Return the (x, y) coordinate for the center point of the cell that contains the specified text.  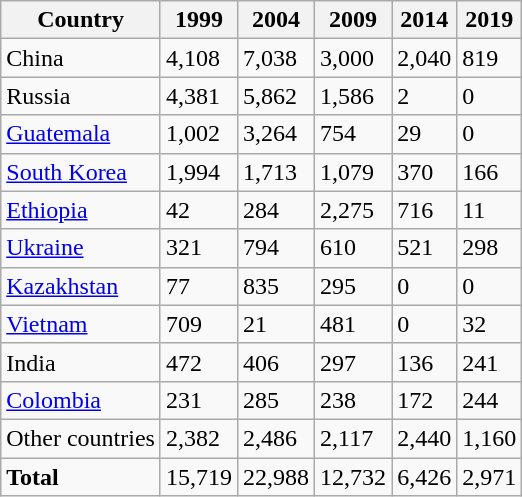
481 (354, 324)
238 (354, 400)
22,988 (276, 477)
2,117 (354, 438)
15,719 (198, 477)
Russia (81, 96)
244 (490, 400)
2019 (490, 20)
241 (490, 362)
Kazakhstan (81, 286)
2,040 (424, 58)
1,586 (354, 96)
Ethiopia (81, 210)
472 (198, 362)
716 (424, 210)
Ukraine (81, 248)
136 (424, 362)
11 (490, 210)
Total (81, 477)
406 (276, 362)
42 (198, 210)
2,440 (424, 438)
2,275 (354, 210)
521 (424, 248)
2004 (276, 20)
1,079 (354, 172)
India (81, 362)
South Korea (81, 172)
297 (354, 362)
166 (490, 172)
2014 (424, 20)
370 (424, 172)
3,264 (276, 134)
1999 (198, 20)
284 (276, 210)
610 (354, 248)
172 (424, 400)
Country (81, 20)
Vietnam (81, 324)
6,426 (424, 477)
285 (276, 400)
794 (276, 248)
298 (490, 248)
7,038 (276, 58)
3,000 (354, 58)
2,971 (490, 477)
2,382 (198, 438)
2 (424, 96)
32 (490, 324)
321 (198, 248)
231 (198, 400)
5,862 (276, 96)
Colombia (81, 400)
2009 (354, 20)
Other countries (81, 438)
Guatemala (81, 134)
709 (198, 324)
77 (198, 286)
1,160 (490, 438)
1,994 (198, 172)
12,732 (354, 477)
21 (276, 324)
2,486 (276, 438)
835 (276, 286)
819 (490, 58)
29 (424, 134)
1,002 (198, 134)
4,108 (198, 58)
754 (354, 134)
1,713 (276, 172)
4,381 (198, 96)
295 (354, 286)
China (81, 58)
